Return the (X, Y) coordinate for the center point of the cell that contains the specified text.  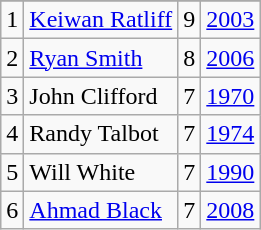
Ryan Smith (101, 58)
2003 (230, 20)
1 (12, 20)
2 (12, 58)
John Clifford (101, 96)
8 (190, 58)
1990 (230, 172)
9 (190, 20)
Ahmad Black (101, 210)
4 (12, 134)
2008 (230, 210)
Keiwan Ratliff (101, 20)
1970 (230, 96)
Randy Talbot (101, 134)
5 (12, 172)
3 (12, 96)
1974 (230, 134)
2006 (230, 58)
Will White (101, 172)
6 (12, 210)
